Capture the cell that displays the provided text and extract its (x, y) central coordinate. 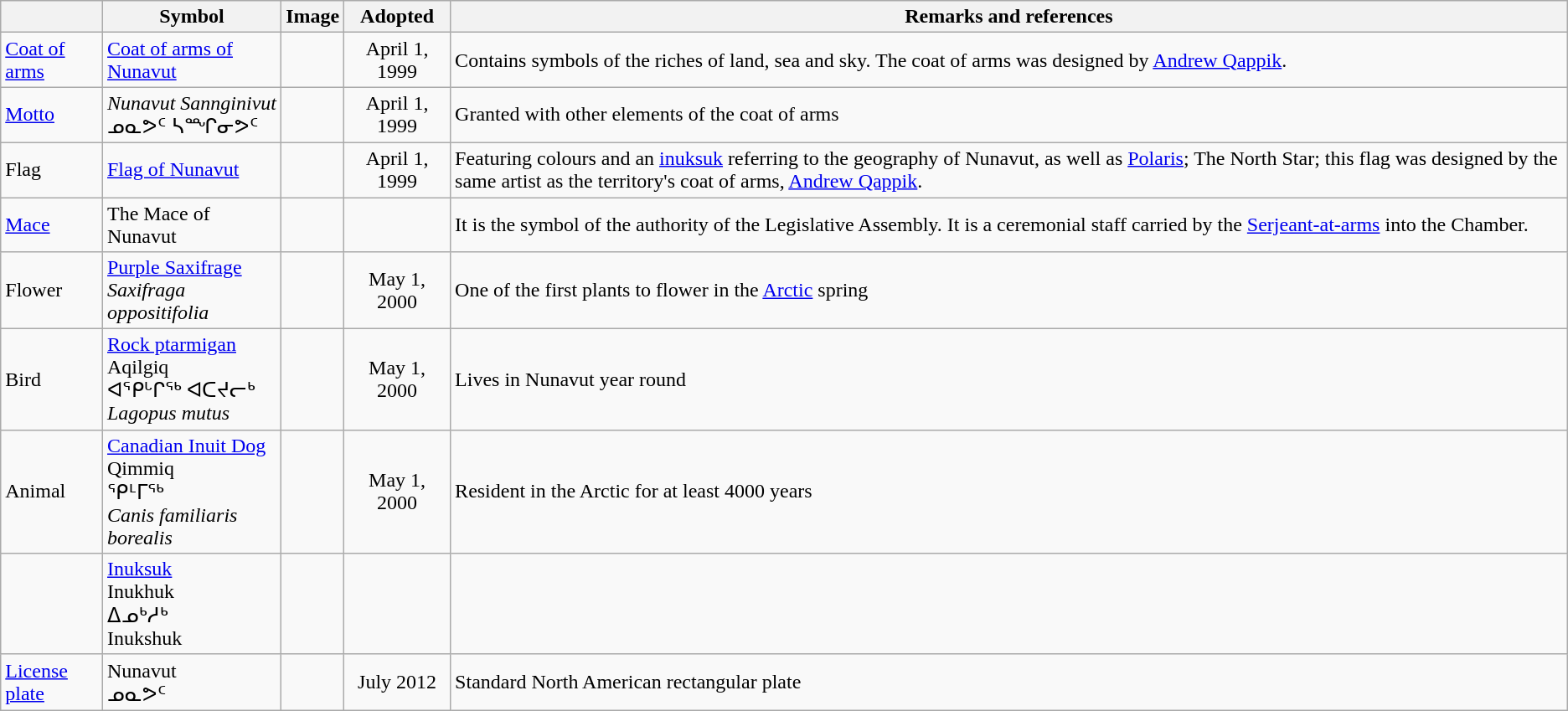
The Mace of Nunavut (191, 224)
Standard North American rectangular plate (1009, 682)
Granted with other elements of the coat of arms (1009, 116)
Symbol (191, 17)
Image (313, 17)
July 2012 (397, 682)
Canadian Inuit DogQimmiqᕿᒻᒥᖅCanis familiaris borealis (191, 492)
Mace (52, 224)
Adopted (397, 17)
Nunavut Sannginivutᓄᓇᕗᑦ ᓴᙱᓂᕗᑦ (191, 116)
Nunavutᓄᓇᕗᑦ (191, 682)
Resident in the Arctic for at least 4000 years (1009, 492)
Coat of arms of Nunavut (191, 60)
InuksukInukhukᐃᓄᒃᓱᒃInukshuk (191, 605)
Animal (52, 492)
Coat of arms (52, 60)
Flower (52, 291)
License plate (52, 682)
It is the symbol of the authority of the Legislative Assembly. It is a ceremonial staff carried by the Serjeant-at-arms into the Chamber. (1009, 224)
Flag of Nunavut (191, 169)
One of the first plants to flower in the Arctic spring (1009, 291)
Contains symbols of the riches of land, sea and sky. The coat of arms was designed by Andrew Qappik. (1009, 60)
Purple SaxifrageSaxifraga oppositifolia (191, 291)
Motto (52, 116)
Flag (52, 169)
Rock ptarmiganAqilgiqᐊᕐᑭᒡᒋᖅ ᐊᑕᔪᓕᒃLagopus mutus (191, 380)
Remarks and references (1009, 17)
Lives in Nunavut year round (1009, 380)
Bird (52, 380)
